Output the [X, Y] coordinate of the center of the cell containing the given text.  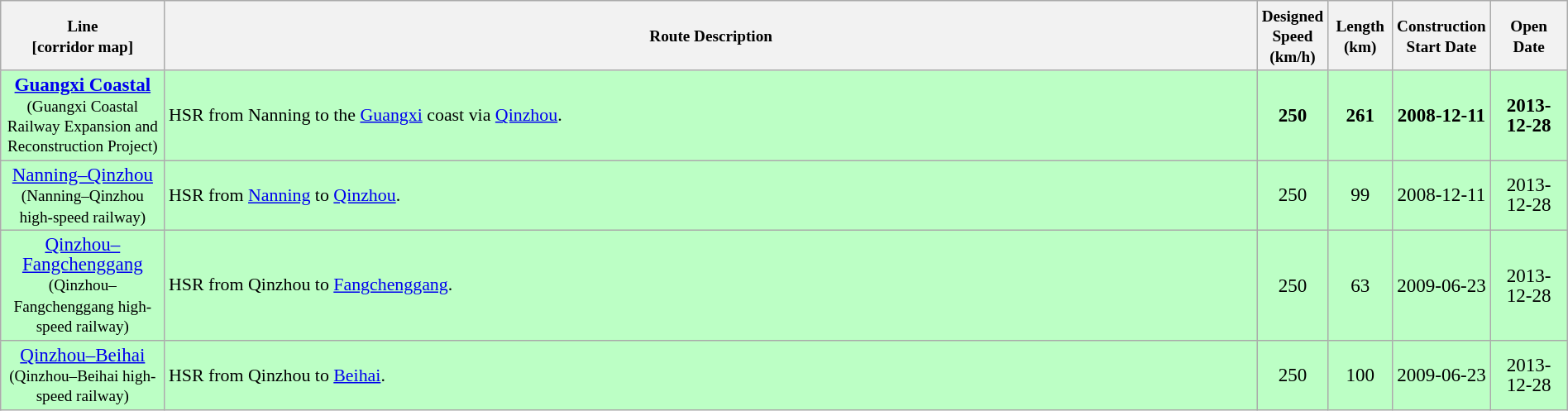
Qinzhou–Beihai(Qinzhou–Beihai high-speed railway) [83, 375]
Length(km) [1360, 36]
99 [1360, 195]
Line[corridor map] [83, 36]
Open Date [1528, 36]
100 [1360, 375]
Qinzhou–Fangchenggang(Qinzhou–Fangchenggang high-speed railway) [83, 286]
Guangxi Coastal(Guangxi Coastal Railway Expansion and Reconstruction Project) [83, 116]
HSR from Nanning to the Guangxi coast via Qinzhou. [711, 116]
261 [1360, 116]
HSR from Nanning to Qinzhou. [711, 195]
63 [1360, 286]
DesignedSpeed(km/h) [1292, 36]
Nanning–Qinzhou(Nanning–Qinzhou high-speed railway) [83, 195]
HSR from Qinzhou to Beihai. [711, 375]
HSR from Qinzhou to Fangchenggang. [711, 286]
ConstructionStart Date [1441, 36]
Route Description [711, 36]
